Identify which cell holds the provided text, then report its [x, y] central coordinate. 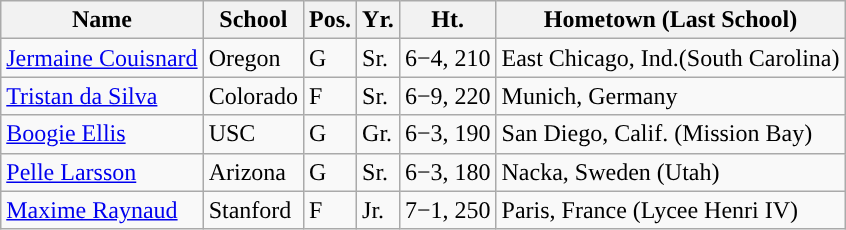
7−1, 250 [448, 210]
Arizona [253, 172]
6−3, 190 [448, 134]
Nacka, Sweden (Utah) [670, 172]
Pos. [330, 20]
Boogie Ellis [102, 134]
6−3, 180 [448, 172]
East Chicago, Ind.(South Carolina) [670, 58]
Stanford [253, 210]
6−4, 210 [448, 58]
Jr. [378, 210]
Jermaine Couisnard [102, 58]
Name [102, 20]
Hometown (Last School) [670, 20]
Gr. [378, 134]
Munich, Germany [670, 96]
Tristan da Silva [102, 96]
Maxime Raynaud [102, 210]
6−9, 220 [448, 96]
USC [253, 134]
Ht. [448, 20]
School [253, 20]
Colorado [253, 96]
Pelle Larsson [102, 172]
Oregon [253, 58]
Yr. [378, 20]
San Diego, Calif. (Mission Bay) [670, 134]
Paris, France (Lycee Henri IV) [670, 210]
